Find where the given text appears and provide that cell's center as (x, y) coordinate. 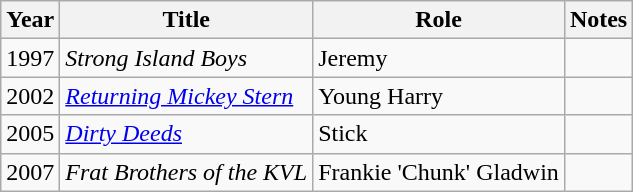
Stick (439, 134)
2007 (30, 172)
1997 (30, 58)
Title (186, 20)
Notes (598, 20)
Frankie 'Chunk' Gladwin (439, 172)
Jeremy (439, 58)
Role (439, 20)
Young Harry (439, 96)
Frat Brothers of the KVL (186, 172)
Dirty Deeds (186, 134)
Strong Island Boys (186, 58)
Returning Mickey Stern (186, 96)
Year (30, 20)
2002 (30, 96)
2005 (30, 134)
